Extract the [x, y] coordinate from the center of the cell holding the provided text.  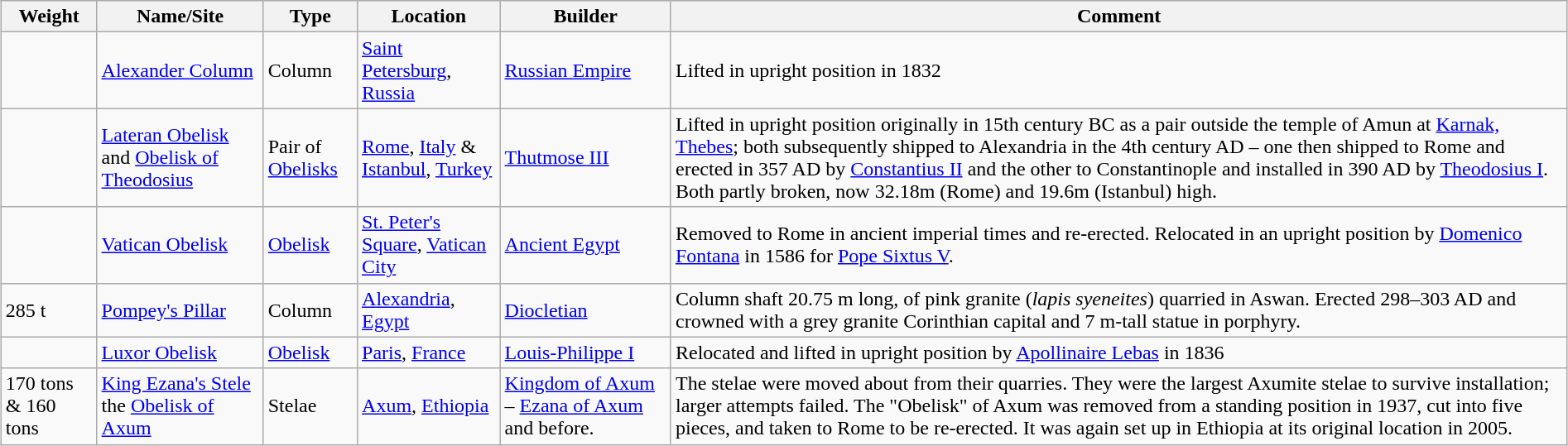
Weight [49, 17]
Stelae [310, 406]
170 tons & 160 tons [49, 406]
Diocletian [585, 309]
Builder [585, 17]
Luxor Obelisk [180, 352]
Pair of Obelisks [310, 157]
Removed to Rome in ancient imperial times and re-erected. Relocated in an upright position by Domenico Fontana in 1586 for Pope Sixtus V. [1118, 245]
Saint Petersburg, Russia [429, 70]
Lateran Obelisk and Obelisk of Theodosius [180, 157]
Ancient Egypt [585, 245]
Paris, France [429, 352]
King Ezana's Stele the Obelisk of Axum [180, 406]
Louis-Philippe I [585, 352]
Comment [1118, 17]
St. Peter's Square, Vatican City [429, 245]
Alexandria, Egypt [429, 309]
Russian Empire [585, 70]
Vatican Obelisk [180, 245]
Location [429, 17]
Axum, Ethiopia [429, 406]
Type [310, 17]
Relocated and lifted in upright position by Apollinaire Lebas in 1836 [1118, 352]
Pompey's Pillar [180, 309]
Alexander Column [180, 70]
285 t [49, 309]
Thutmose III [585, 157]
Rome, Italy & Istanbul, Turkey [429, 157]
Kingdom of Axum – Ezana of Axum and before. [585, 406]
Lifted in upright position in 1832 [1118, 70]
Name/Site [180, 17]
